Find where the given text appears and provide that cell's center as [X, Y] coordinate. 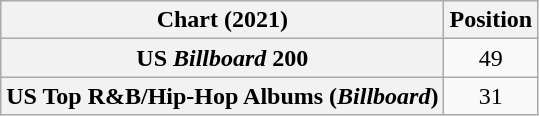
Position [491, 20]
49 [491, 58]
Chart (2021) [222, 20]
31 [491, 96]
US Billboard 200 [222, 58]
US Top R&B/Hip-Hop Albums (Billboard) [222, 96]
